Locate the cell with the specified text and output its (X, Y) center coordinate. 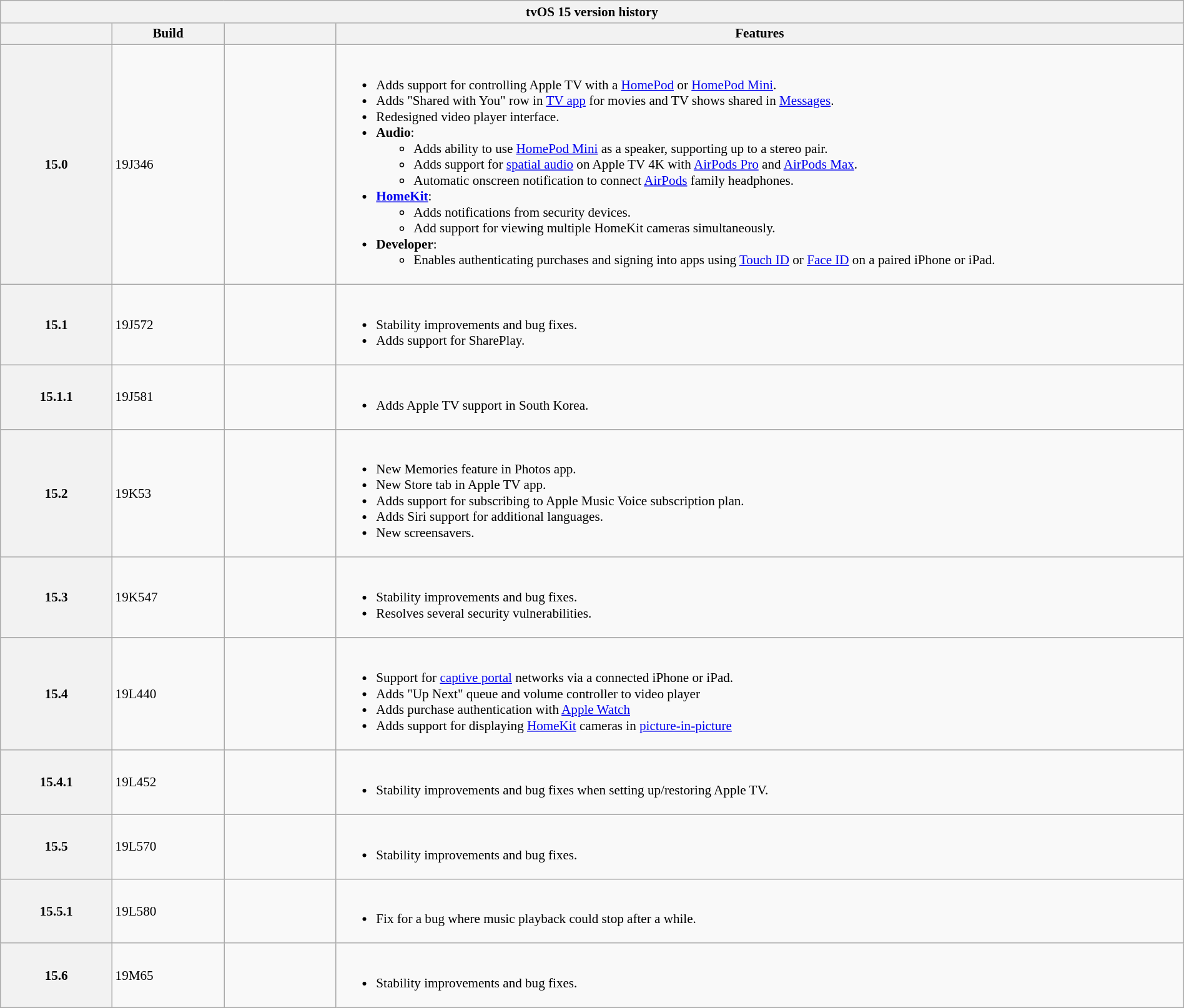
15.1 (56, 325)
tvOS 15 version history (592, 11)
19K53 (169, 493)
Fix for a bug where music playback could stop after a while. (759, 911)
19J572 (169, 325)
15.5.1 (56, 911)
19L452 (169, 782)
15.1.1 (56, 397)
15.6 (56, 976)
19M65 (169, 976)
19L570 (169, 847)
19J581 (169, 397)
Features (759, 34)
15.0 (56, 165)
Stability improvements and bug fixes.Adds support for SharePlay. (759, 325)
15.5 (56, 847)
19L580 (169, 911)
Stability improvements and bug fixes.Resolves several security vulnerabilities. (759, 597)
15.2 (56, 493)
15.3 (56, 597)
19L440 (169, 694)
19K547 (169, 597)
15.4.1 (56, 782)
Adds Apple TV support in South Korea. (759, 397)
Stability improvements and bug fixes when setting up/restoring Apple TV. (759, 782)
15.4 (56, 694)
19J346 (169, 165)
Build (169, 34)
